Search for the cell housing the specified text and yield its (x, y) center coordinate. 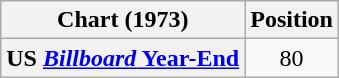
Position (292, 20)
Chart (1973) (123, 20)
80 (292, 58)
US Billboard Year-End (123, 58)
